From the cell containing the given text, extract its center point as [X, Y] coordinate. 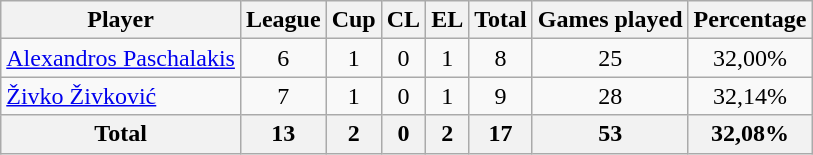
Alexandros Paschalakis [121, 58]
28 [610, 96]
25 [610, 58]
9 [501, 96]
53 [610, 134]
Cup [354, 20]
17 [501, 134]
6 [283, 58]
32,14% [750, 96]
EL [448, 20]
13 [283, 134]
CL [403, 20]
8 [501, 58]
7 [283, 96]
Player [121, 20]
Games played [610, 20]
32,00% [750, 58]
Percentage [750, 20]
32,08% [750, 134]
League [283, 20]
Živko Živković [121, 96]
